For the text-containing cell, return its midpoint in (x, y) coordinate format. 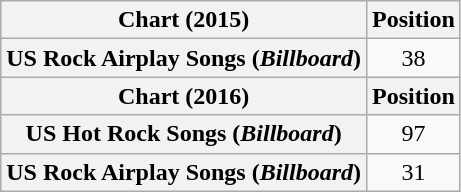
Chart (2015) (184, 20)
US Hot Rock Songs (Billboard) (184, 134)
38 (414, 58)
Chart (2016) (184, 96)
31 (414, 172)
97 (414, 134)
